Extract the [X, Y] coordinate from the center of the cell holding the provided text.  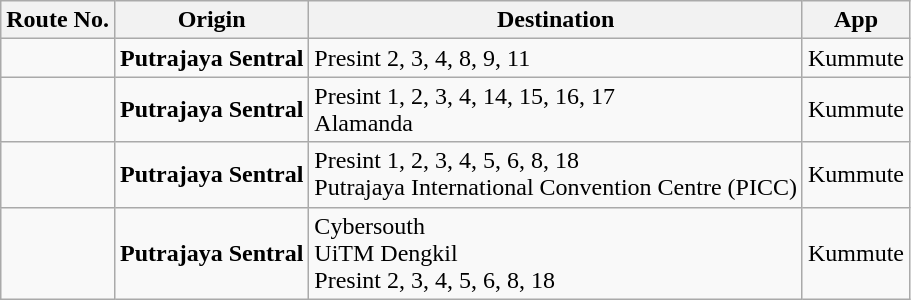
Presint 2, 3, 4, 8, 9, 11 [556, 58]
CybersouthUiTM DengkilPresint 2, 3, 4, 5, 6, 8, 18 [556, 253]
Origin [211, 20]
Presint 1, 2, 3, 4, 5, 6, 8, 18Putrajaya International Convention Centre (PICC) [556, 174]
App [856, 20]
Route No. [58, 20]
Destination [556, 20]
Presint 1, 2, 3, 4, 14, 15, 16, 17Alamanda [556, 110]
